Output the (x, y) coordinate of the center of the cell containing the given text.  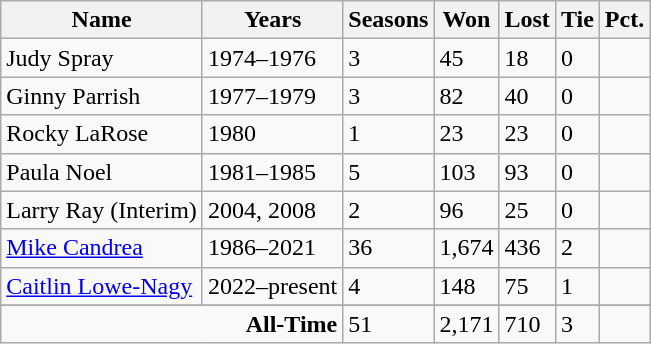
Name (102, 20)
Lost (527, 20)
1,674 (466, 248)
1986–2021 (272, 248)
51 (388, 324)
Won (466, 20)
25 (527, 210)
75 (527, 286)
36 (388, 248)
1974–1976 (272, 58)
1977–1979 (272, 96)
2022–present (272, 286)
148 (466, 286)
Judy Spray (102, 58)
Ginny Parrish (102, 96)
1980 (272, 134)
Seasons (388, 20)
2,171 (466, 324)
93 (527, 172)
Caitlin Lowe-Nagy (102, 286)
40 (527, 96)
45 (466, 58)
Years (272, 20)
436 (527, 248)
96 (466, 210)
4 (388, 286)
2004, 2008 (272, 210)
82 (466, 96)
Pct. (624, 20)
Larry Ray (Interim) (102, 210)
5 (388, 172)
Rocky LaRose (102, 134)
710 (527, 324)
Paula Noel (102, 172)
103 (466, 172)
All-Time (172, 324)
1981–1985 (272, 172)
Mike Candrea (102, 248)
Tie (577, 20)
18 (527, 58)
